Locate the cell with the specified text and output its [x, y] center coordinate. 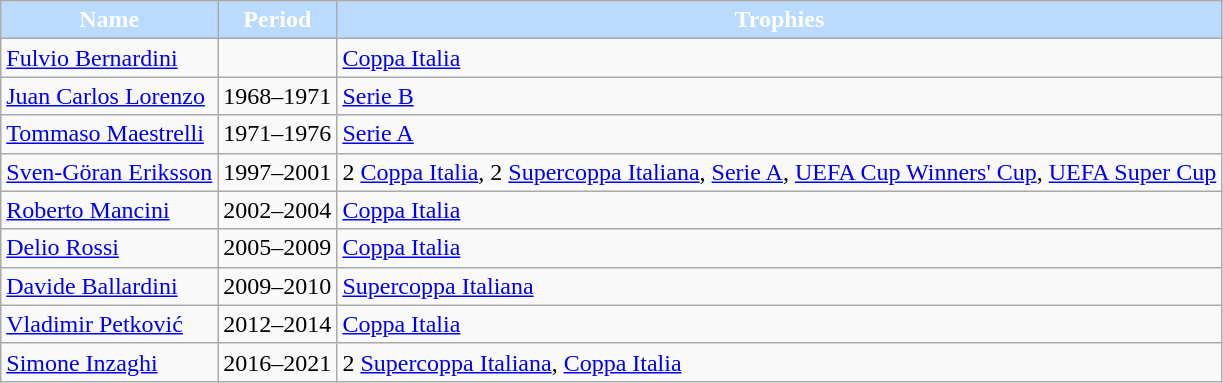
2009–2010 [278, 286]
Juan Carlos Lorenzo [110, 96]
2 Supercoppa Italiana, Coppa Italia [780, 362]
Simone Inzaghi [110, 362]
Period [278, 20]
2005–2009 [278, 248]
2012–2014 [278, 324]
Fulvio Bernardini [110, 58]
Davide Ballardini [110, 286]
Vladimir Petković [110, 324]
2002–2004 [278, 210]
2016–2021 [278, 362]
Sven-Göran Eriksson [110, 172]
Trophies [780, 20]
Name [110, 20]
1968–1971 [278, 96]
Serie A [780, 134]
Serie B [780, 96]
1971–1976 [278, 134]
Delio Rossi [110, 248]
Roberto Mancini [110, 210]
Supercoppa Italiana [780, 286]
Tommaso Maestrelli [110, 134]
1997–2001 [278, 172]
2 Coppa Italia, 2 Supercoppa Italiana, Serie A, UEFA Cup Winners' Cup, UEFA Super Cup [780, 172]
